Search for the cell housing the specified text and yield its (X, Y) center coordinate. 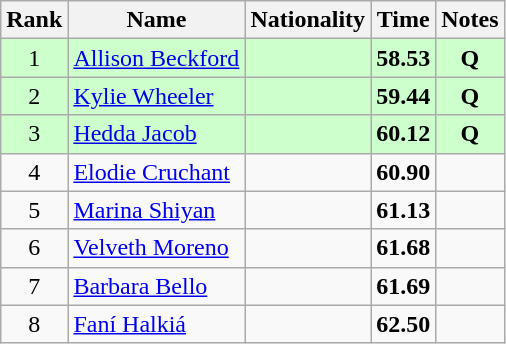
61.69 (404, 286)
Barbara Bello (156, 286)
2 (34, 96)
Nationality (308, 20)
6 (34, 248)
Hedda Jacob (156, 134)
1 (34, 58)
5 (34, 210)
4 (34, 172)
Rank (34, 20)
60.12 (404, 134)
Notes (470, 20)
3 (34, 134)
Allison Beckford (156, 58)
Time (404, 20)
62.50 (404, 324)
7 (34, 286)
60.90 (404, 172)
Name (156, 20)
Elodie Cruchant (156, 172)
Marina Shiyan (156, 210)
61.13 (404, 210)
58.53 (404, 58)
Kylie Wheeler (156, 96)
59.44 (404, 96)
61.68 (404, 248)
8 (34, 324)
Velveth Moreno (156, 248)
Faní Halkiá (156, 324)
